Return (x, y) of the center of cell containing provided text 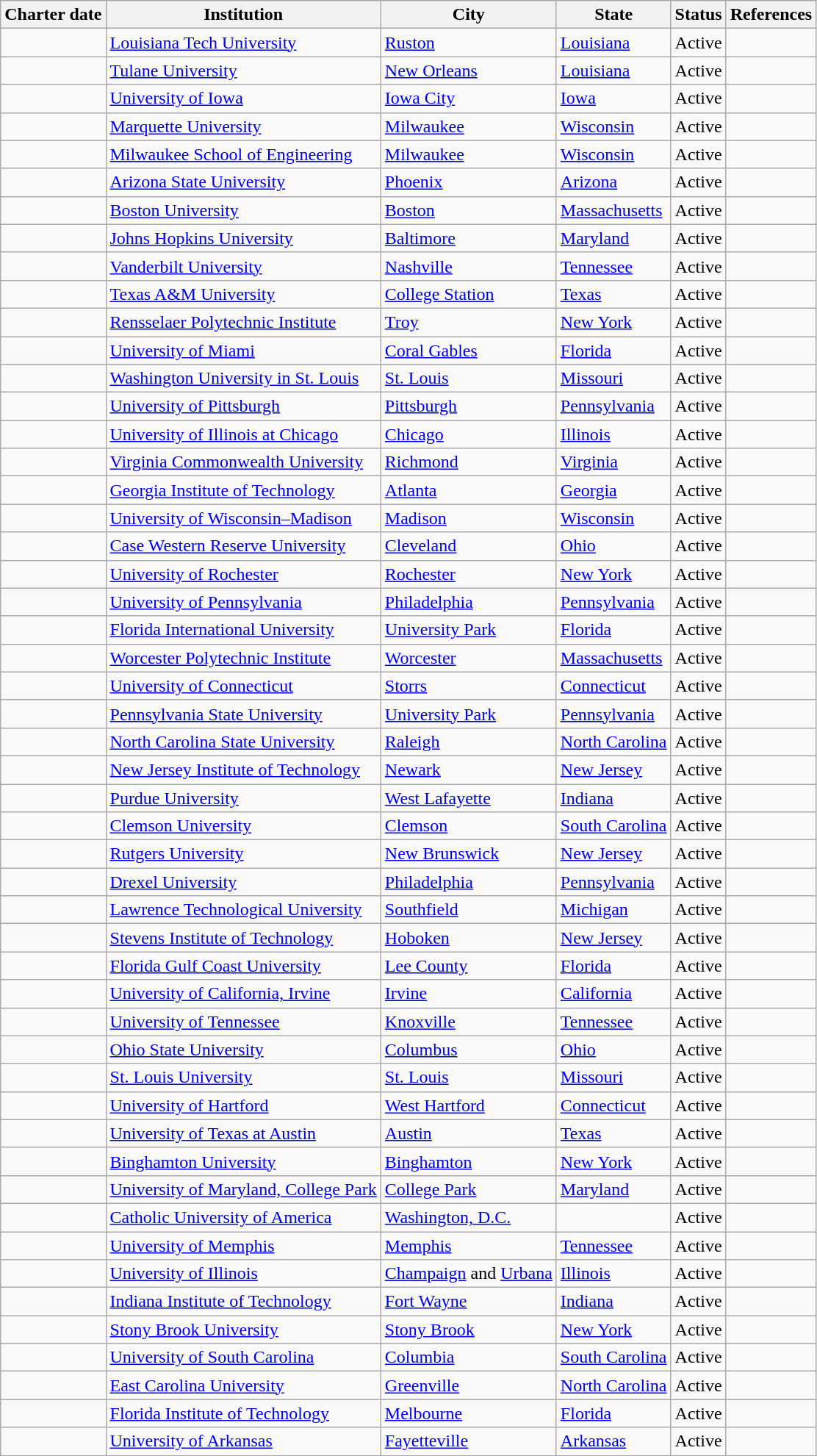
University of Maryland, College Park (243, 1189)
University of Memphis (243, 1246)
Atlanta (469, 490)
West Hartford (469, 1105)
Stony Brook University (243, 1330)
Charter date (53, 15)
Virginia Commonwealth University (243, 462)
North Carolina State University (243, 742)
College Park (469, 1189)
University of Tennessee (243, 1022)
University of Rochester (243, 574)
Newark (469, 770)
Worcester (469, 658)
Raleigh (469, 742)
Pennsylvania State University (243, 714)
Louisiana Tech University (243, 43)
College Station (469, 294)
Indiana Institute of Technology (243, 1302)
Phoenix (469, 182)
University of Wisconsin–Madison (243, 518)
Columbus (469, 1050)
Status (698, 15)
Rensselaer Polytechnic Institute (243, 322)
Tulane University (243, 71)
New Brunswick (469, 854)
Melbourne (469, 1413)
Virginia (613, 462)
University of Iowa (243, 98)
Milwaukee School of Engineering (243, 154)
University of Arkansas (243, 1441)
Florida Institute of Technology (243, 1413)
New Orleans (469, 71)
Iowa City (469, 98)
Greenville (469, 1385)
Stony Brook (469, 1330)
Drexel University (243, 882)
Richmond (469, 462)
Austin (469, 1133)
Binghamton University (243, 1161)
University of Pennsylvania (243, 602)
Johns Hopkins University (243, 238)
Fort Wayne (469, 1302)
University of Texas at Austin (243, 1133)
Washington University in St. Louis (243, 379)
Florida Gulf Coast University (243, 966)
Catholic University of America (243, 1217)
University of Miami (243, 351)
Georgia Institute of Technology (243, 490)
Coral Gables (469, 351)
Washington, D.C. (469, 1217)
Arizona State University (243, 182)
Boston University (243, 210)
Irvine (469, 994)
State (613, 15)
Clemson (469, 826)
University of Illinois (243, 1274)
University of Connecticut (243, 686)
Southfield (469, 910)
Ohio State University (243, 1050)
Pittsburgh (469, 406)
Case Western Reserve University (243, 546)
Memphis (469, 1246)
University of South Carolina (243, 1358)
Madison (469, 518)
Fayetteville (469, 1441)
Vanderbilt University (243, 266)
Chicago (469, 434)
City (469, 15)
Columbia (469, 1358)
University of Illinois at Chicago (243, 434)
Georgia (613, 490)
Lawrence Technological University (243, 910)
References (771, 15)
California (613, 994)
Troy (469, 322)
Arizona (613, 182)
Knoxville (469, 1022)
Texas A&M University (243, 294)
Lee County (469, 966)
Arkansas (613, 1441)
University of Pittsburgh (243, 406)
East Carolina University (243, 1385)
Binghamton (469, 1161)
Cleveland (469, 546)
Michigan (613, 910)
University of California, Irvine (243, 994)
New Jersey Institute of Technology (243, 770)
Baltimore (469, 238)
University of Hartford (243, 1105)
Iowa (613, 98)
Hoboken (469, 938)
Florida International University (243, 630)
Nashville (469, 266)
West Lafayette (469, 797)
St. Louis University (243, 1077)
Boston (469, 210)
Clemson University (243, 826)
Rutgers University (243, 854)
Rochester (469, 574)
Stevens Institute of Technology (243, 938)
Marquette University (243, 126)
Champaign and Urbana (469, 1274)
Worcester Polytechnic Institute (243, 658)
Institution (243, 15)
Storrs (469, 686)
Ruston (469, 43)
Purdue University (243, 797)
